From the cell containing the given text, extract its center point as (X, Y) coordinate. 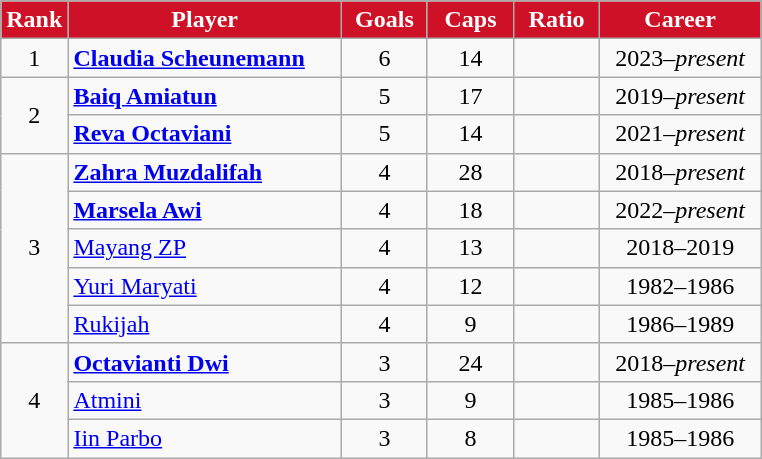
Octavianti Dwi (205, 362)
Goals (384, 20)
Ratio (557, 20)
Rukijah (205, 324)
2019–present (680, 96)
12 (470, 286)
Claudia Scheunemann (205, 58)
8 (470, 438)
Zahra Muzdalifah (205, 172)
Atmini (205, 400)
13 (470, 248)
Baiq Amiatun (205, 96)
Reva Octaviani (205, 134)
Caps (470, 20)
6 (384, 58)
1986–1989 (680, 324)
1 (34, 58)
1982–1986 (680, 286)
Mayang ZP (205, 248)
Yuri Maryati (205, 286)
17 (470, 96)
18 (470, 210)
28 (470, 172)
Marsela Awi (205, 210)
2022–present (680, 210)
2018–2019 (680, 248)
Player (205, 20)
Iin Parbo (205, 438)
Career (680, 20)
2 (34, 115)
2023–present (680, 58)
24 (470, 362)
2021–present (680, 134)
Rank (34, 20)
